Scan for the cell matching the given text and deliver its [X, Y] coordinate at center. 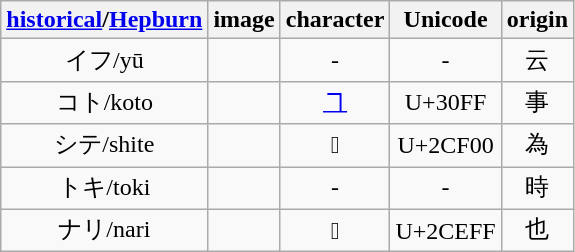
U+30FF [446, 102]
historical/Hepburn [104, 20]
イフ/yū [104, 60]
シテ/shite [104, 146]
コト/koto [104, 102]
origin [537, 20]
character [335, 20]
𬼀 [335, 146]
也 [537, 230]
事 [537, 102]
U+2CF00 [446, 146]
ヿ [335, 102]
トキ/toki [104, 188]
為 [537, 146]
𬻿 [335, 230]
Unicode [446, 20]
U+2CEFF [446, 230]
時 [537, 188]
云 [537, 60]
image [244, 20]
ナリ/nari [104, 230]
